For the text-containing cell, return its midpoint in [x, y] coordinate format. 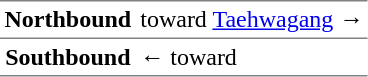
Southbound [68, 57]
← toward [252, 57]
Northbound [68, 20]
toward Taehwagang → [252, 20]
